Identify which cell holds the provided text, then report its (x, y) central coordinate. 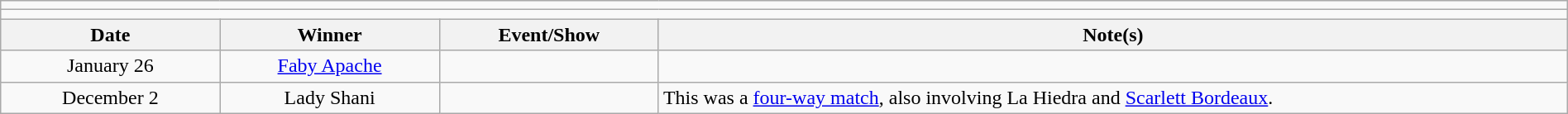
January 26 (111, 66)
Winner (329, 35)
This was a four-way match, also involving La Hiedra and Scarlett Bordeaux. (1113, 97)
Date (111, 35)
Faby Apache (329, 66)
December 2 (111, 97)
Note(s) (1113, 35)
Lady Shani (329, 97)
Event/Show (549, 35)
